Capture the cell that displays the provided text and extract its (X, Y) central coordinate. 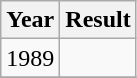
Result (98, 20)
1989 (30, 58)
Year (30, 20)
